Find where the given text appears and provide that cell's center as [x, y] coordinate. 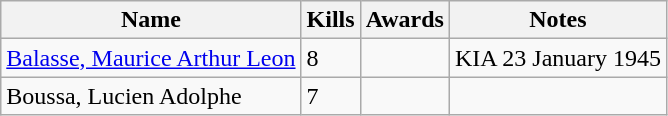
Notes [558, 20]
8 [330, 58]
Kills [330, 20]
7 [330, 96]
KIA 23 January 1945 [558, 58]
Awards [404, 20]
Name [151, 20]
Boussa, Lucien Adolphe [151, 96]
Balasse, Maurice Arthur Leon [151, 58]
